Search for the cell housing the specified text and yield its (X, Y) center coordinate. 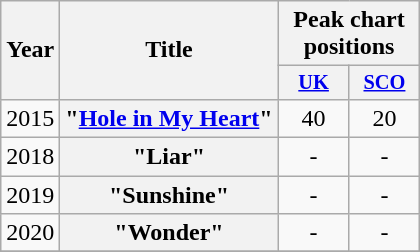
2020 (30, 233)
20 (384, 118)
"Sunshine" (169, 195)
40 (314, 118)
"Hole in My Heart" (169, 118)
Peak chart positions (349, 34)
Year (30, 50)
2015 (30, 118)
2018 (30, 157)
UK (314, 83)
Title (169, 50)
"Liar" (169, 157)
2019 (30, 195)
SCO (384, 83)
"Wonder" (169, 233)
